Extract the (X, Y) coordinate from the center of the cell holding the provided text.  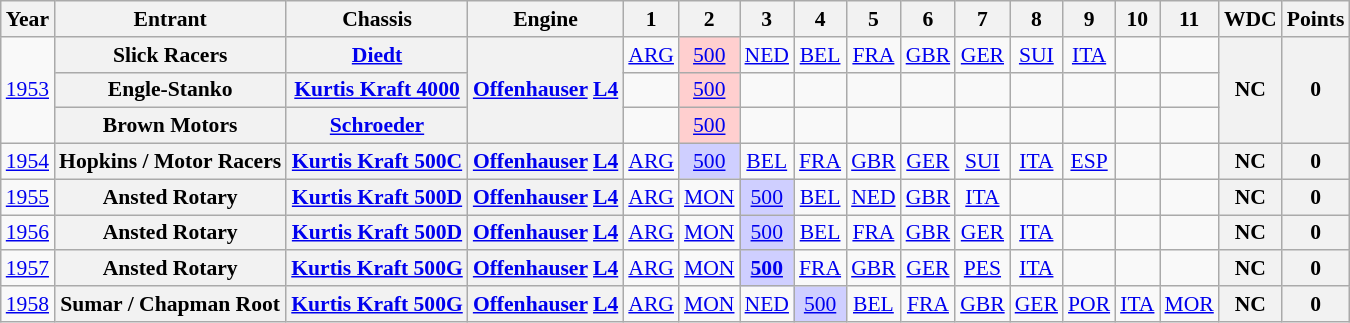
6 (928, 19)
Chassis (377, 19)
MOR (1190, 304)
Hopkins / Motor Racers (170, 162)
Sumar / Chapman Root (170, 304)
Diedt (377, 55)
1953 (28, 90)
8 (1036, 19)
Year (28, 19)
Engle-Stanko (170, 90)
Points (1316, 19)
1954 (28, 162)
3 (767, 19)
1956 (28, 233)
WDC (1250, 19)
1955 (28, 197)
4 (820, 19)
5 (874, 19)
10 (1137, 19)
Brown Motors (170, 126)
Slick Racers (170, 55)
Schroeder (377, 126)
ESP (1089, 162)
11 (1190, 19)
Entrant (170, 19)
1 (651, 19)
2 (710, 19)
POR (1089, 304)
9 (1089, 19)
Kurtis Kraft 500C (377, 162)
1957 (28, 269)
Kurtis Kraft 4000 (377, 90)
Engine (546, 19)
7 (982, 19)
PES (982, 269)
1958 (28, 304)
